Return the (x, y) coordinate for the center point of the cell that contains the specified text.  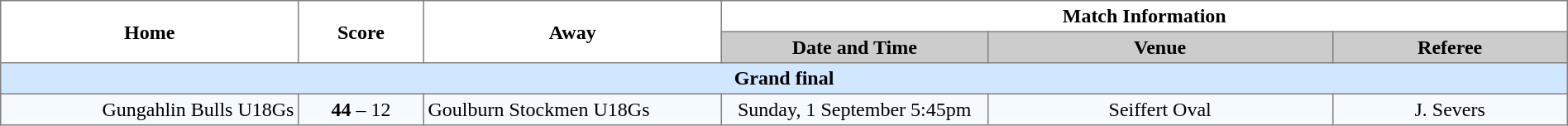
J. Severs (1450, 109)
Seiffert Oval (1159, 109)
Score (361, 31)
Referee (1450, 47)
Match Information (1145, 17)
Date and Time (854, 47)
Venue (1159, 47)
Grand final (784, 79)
Away (572, 31)
Goulburn Stockmen U18Gs (572, 109)
Home (150, 31)
44 – 12 (361, 109)
Gungahlin Bulls U18Gs (150, 109)
Sunday, 1 September 5:45pm (854, 109)
